Determine the (x, y) coordinate at the center of the cell enclosing the given text.  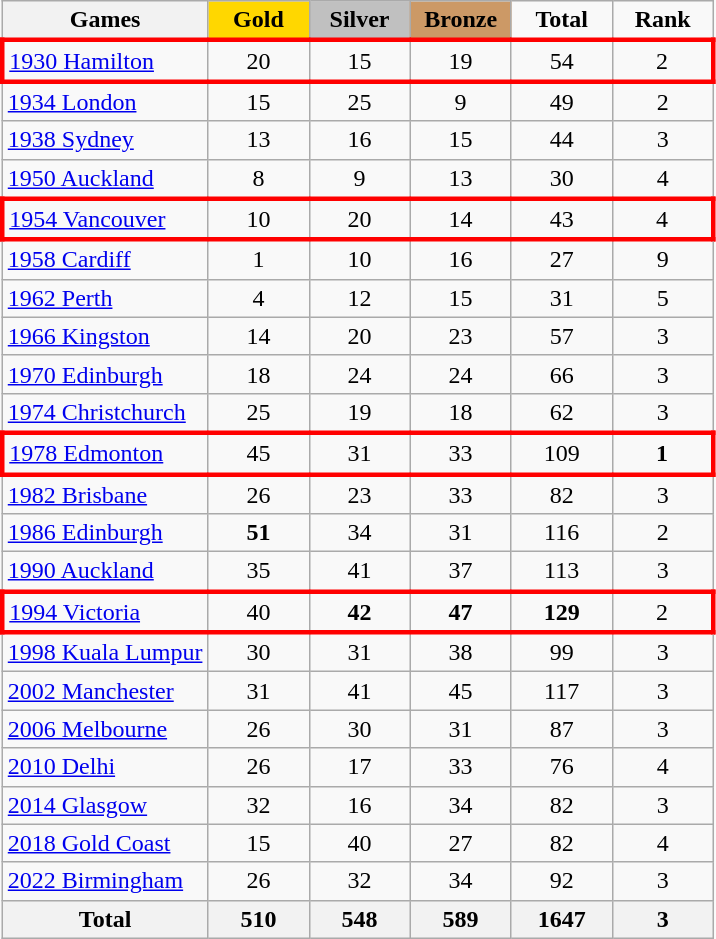
35 (258, 572)
548 (360, 919)
2006 Melbourne (105, 729)
5 (662, 298)
49 (562, 101)
1962 Perth (105, 298)
2002 Manchester (105, 691)
1966 Kingston (105, 336)
1998 Kuala Lumpur (105, 652)
109 (562, 454)
51 (258, 533)
62 (562, 413)
66 (562, 374)
1994 Victoria (105, 612)
1938 Sydney (105, 140)
116 (562, 533)
1986 Edinburgh (105, 533)
Gold (258, 21)
2018 Gold Coast (105, 843)
38 (460, 652)
87 (562, 729)
42 (360, 612)
1974 Christchurch (105, 413)
37 (460, 572)
1970 Edinburgh (105, 374)
17 (360, 767)
1978 Edmonton (105, 454)
Bronze (460, 21)
510 (258, 919)
54 (562, 60)
1958 Cardiff (105, 260)
1647 (562, 919)
47 (460, 612)
8 (258, 179)
113 (562, 572)
Rank (662, 21)
99 (562, 652)
2010 Delhi (105, 767)
1982 Brisbane (105, 494)
92 (562, 881)
2022 Birmingham (105, 881)
57 (562, 336)
1930 Hamilton (105, 60)
12 (360, 298)
129 (562, 612)
76 (562, 767)
Silver (360, 21)
589 (460, 919)
1950 Auckland (105, 179)
Games (105, 21)
1934 London (105, 101)
1954 Vancouver (105, 220)
117 (562, 691)
2014 Glasgow (105, 805)
43 (562, 220)
44 (562, 140)
1990 Auckland (105, 572)
